Provide the [x, y] coordinate of the cell's center where the given text is located.  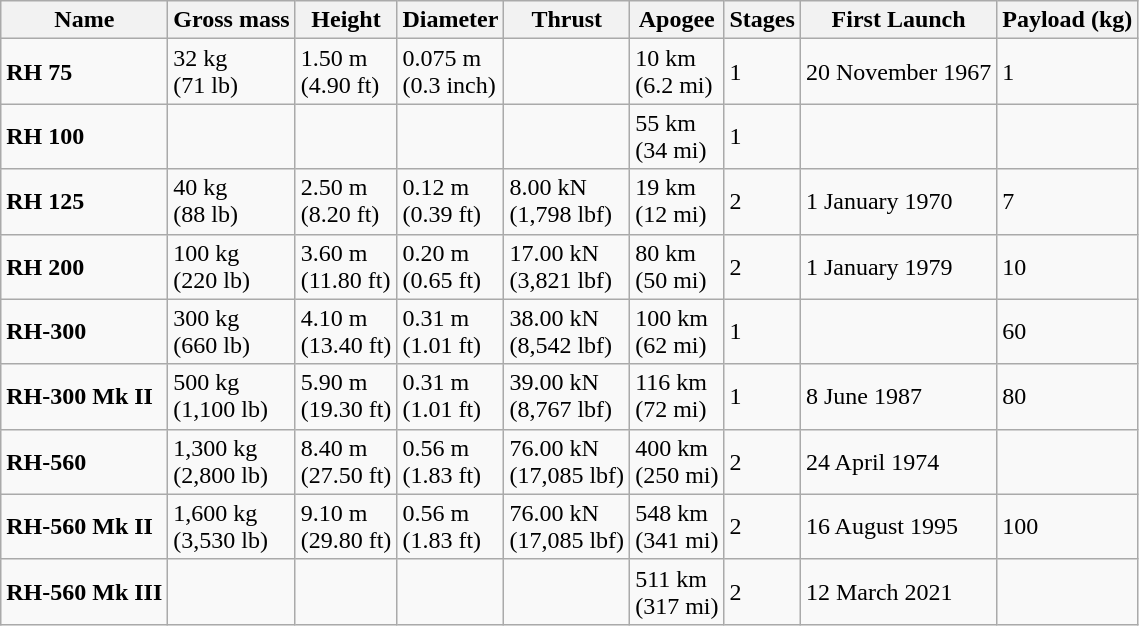
1.50 m(4.90 ft) [346, 72]
4.10 m(13.40 ft) [346, 332]
Stages [762, 20]
RH 200 [84, 266]
RH-560 [84, 462]
100 [1068, 526]
Payload (kg) [1068, 20]
8.00 kN(1,798 lbf) [567, 202]
First Launch [898, 20]
5.90 m(19.30 ft) [346, 396]
Diameter [450, 20]
19 km(12 mi) [677, 202]
100 km(62 mi) [677, 332]
Gross mass [232, 20]
80 km(50 mi) [677, 266]
RH 125 [84, 202]
39.00 kN(8,767 lbf) [567, 396]
1 January 1979 [898, 266]
0.12 m(0.39 ft) [450, 202]
Apogee [677, 20]
8 June 1987 [898, 396]
3.60 m(11.80 ft) [346, 266]
9.10 m(29.80 ft) [346, 526]
500 kg(1,100 lb) [232, 396]
548 km(341 mi) [677, 526]
2.50 m(8.20 ft) [346, 202]
80 [1068, 396]
RH-560 Mk III [84, 592]
60 [1068, 332]
400 km(250 mi) [677, 462]
55 km(34 mi) [677, 136]
511 km(317 mi) [677, 592]
7 [1068, 202]
16 August 1995 [898, 526]
0.075 m(0.3 inch) [450, 72]
RH 75 [84, 72]
Thrust [567, 20]
RH 100 [84, 136]
1,300 kg(2,800 lb) [232, 462]
RH-560 Mk II [84, 526]
Height [346, 20]
116 km(72 mi) [677, 396]
10 [1068, 266]
38.00 kN(8,542 lbf) [567, 332]
20 November 1967 [898, 72]
24 April 1974 [898, 462]
RH-300 Mk II [84, 396]
32 kg(71 lb) [232, 72]
Name [84, 20]
1 January 1970 [898, 202]
RH-300 [84, 332]
100 kg(220 lb) [232, 266]
12 March 2021 [898, 592]
300 kg(660 lb) [232, 332]
0.20 m(0.65 ft) [450, 266]
40 kg(88 lb) [232, 202]
10 km(6.2 mi) [677, 72]
1,600 kg(3,530 lb) [232, 526]
8.40 m(27.50 ft) [346, 462]
17.00 kN(3,821 lbf) [567, 266]
